Identify which cell holds the provided text, then report its [X, Y] central coordinate. 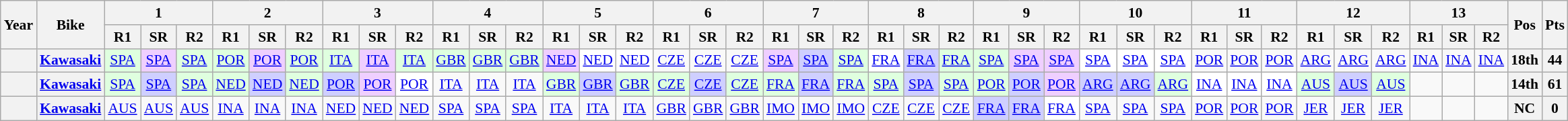
61 [1555, 85]
4 [488, 13]
6 [708, 13]
11 [1244, 13]
NC [1525, 109]
Pts [1555, 24]
5 [598, 13]
1 [158, 13]
0 [1555, 109]
13 [1459, 13]
8 [921, 13]
Pos [1525, 24]
12 [1354, 13]
Year [19, 24]
18th [1525, 61]
2 [267, 13]
Bike [70, 24]
7 [816, 13]
9 [1026, 13]
44 [1555, 61]
10 [1136, 13]
3 [377, 13]
14th [1525, 85]
